Detect which cell encompasses the target text, then output its (x, y) center coordinate. 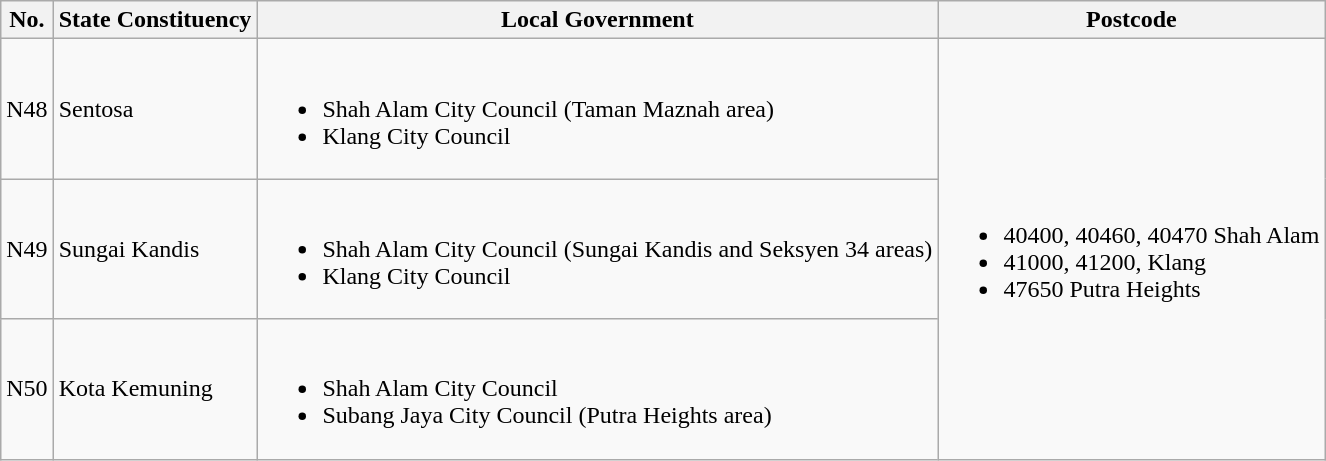
Local Government (598, 20)
Kota Kemuning (155, 389)
Postcode (1132, 20)
Shah Alam City CouncilSubang Jaya City Council (Putra Heights area) (598, 389)
Shah Alam City Council (Sungai Kandis and Seksyen 34 areas)Klang City Council (598, 249)
Sentosa (155, 109)
State Constituency (155, 20)
N50 (27, 389)
Sungai Kandis (155, 249)
Shah Alam City Council (Taman Maznah area)Klang City Council (598, 109)
N49 (27, 249)
No. (27, 20)
40400, 40460, 40470 Shah Alam41000, 41200, Klang47650 Putra Heights (1132, 249)
N48 (27, 109)
